From the cell containing the given text, extract its center point as [x, y] coordinate. 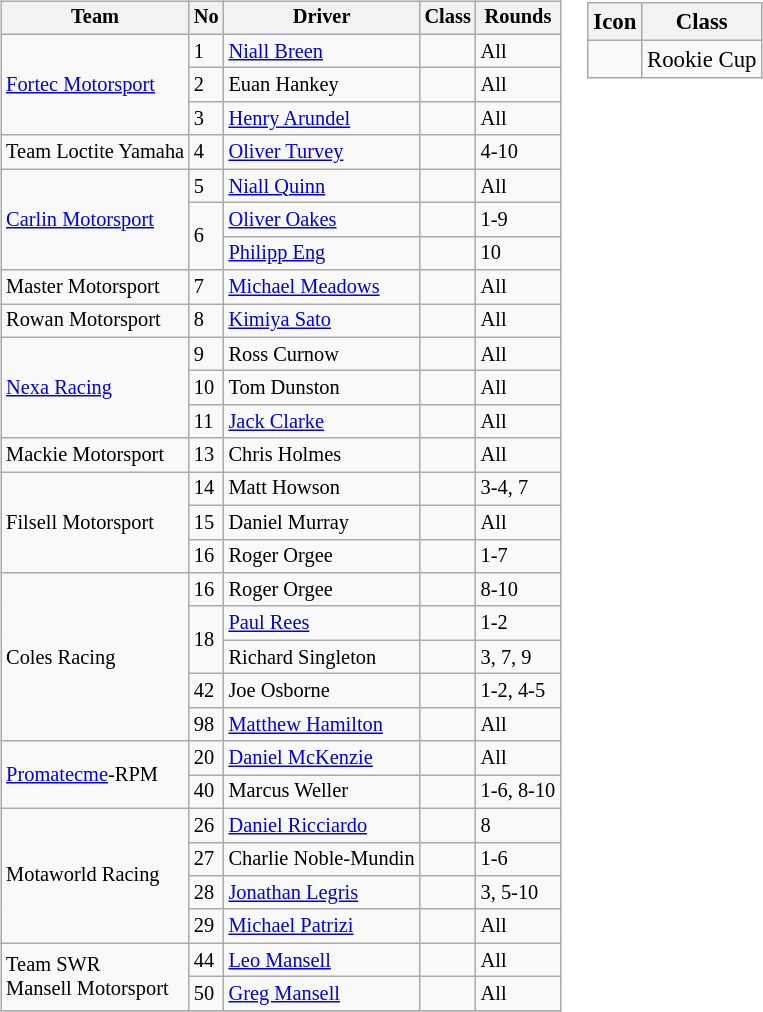
Team SWR Mansell Motorsport [95, 976]
14 [206, 489]
28 [206, 893]
Driver [322, 18]
Michael Patrizi [322, 926]
Mackie Motorsport [95, 455]
1-2, 4-5 [518, 691]
Philipp Eng [322, 253]
Daniel McKenzie [322, 758]
Charlie Noble-Mundin [322, 859]
Filsell Motorsport [95, 522]
26 [206, 825]
Euan Hankey [322, 85]
1-2 [518, 623]
Joe Osborne [322, 691]
8-10 [518, 590]
6 [206, 236]
9 [206, 354]
40 [206, 792]
Icon [615, 22]
1-6 [518, 859]
Niall Breen [322, 51]
Oliver Oakes [322, 220]
1 [206, 51]
3, 7, 9 [518, 657]
4-10 [518, 152]
Coles Racing [95, 657]
Fortec Motorsport [95, 84]
Master Motorsport [95, 287]
Leo Mansell [322, 960]
18 [206, 640]
20 [206, 758]
Daniel Ricciardo [322, 825]
Henry Arundel [322, 119]
Greg Mansell [322, 994]
4 [206, 152]
Jack Clarke [322, 422]
Marcus Weller [322, 792]
Nexa Racing [95, 388]
Niall Quinn [322, 186]
Michael Meadows [322, 287]
15 [206, 522]
13 [206, 455]
Carlin Motorsport [95, 220]
1-9 [518, 220]
Rowan Motorsport [95, 321]
Matthew Hamilton [322, 724]
Team Loctite Yamaha [95, 152]
7 [206, 287]
No [206, 18]
5 [206, 186]
3, 5-10 [518, 893]
2 [206, 85]
Chris Holmes [322, 455]
Oliver Turvey [322, 152]
50 [206, 994]
42 [206, 691]
1-7 [518, 556]
27 [206, 859]
1-6, 8-10 [518, 792]
Paul Rees [322, 623]
Rookie Cup [702, 60]
Jonathan Legris [322, 893]
Kimiya Sato [322, 321]
Motaworld Racing [95, 876]
Matt Howson [322, 489]
Team [95, 18]
Rounds [518, 18]
Promatecme-RPM [95, 774]
Ross Curnow [322, 354]
44 [206, 960]
3-4, 7 [518, 489]
3 [206, 119]
29 [206, 926]
Richard Singleton [322, 657]
Tom Dunston [322, 388]
Daniel Murray [322, 522]
98 [206, 724]
11 [206, 422]
